Determine the [X, Y] coordinate at the center of the cell enclosing the given text.  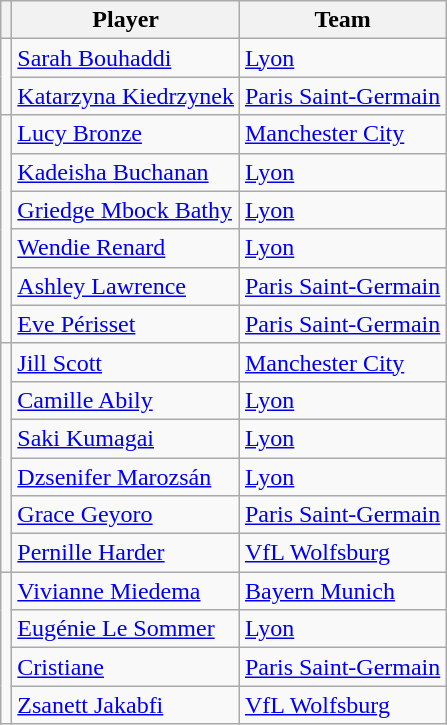
Lucy Bronze [126, 134]
Wendie Renard [126, 248]
Zsanett Jakabfi [126, 705]
Griedge Mbock Bathy [126, 210]
Eugénie Le Sommer [126, 629]
Bayern Munich [342, 591]
Team [342, 20]
Pernille Harder [126, 553]
Player [126, 20]
Camille Abily [126, 400]
Eve Périsset [126, 324]
Kadeisha Buchanan [126, 172]
Ashley Lawrence [126, 286]
Cristiane [126, 667]
Katarzyna Kiedrzynek [126, 96]
Vivianne Miedema [126, 591]
Jill Scott [126, 362]
Grace Geyoro [126, 515]
Dzsenifer Marozsán [126, 477]
Sarah Bouhaddi [126, 58]
Saki Kumagai [126, 438]
